For the text-containing cell, return its midpoint in (x, y) coordinate format. 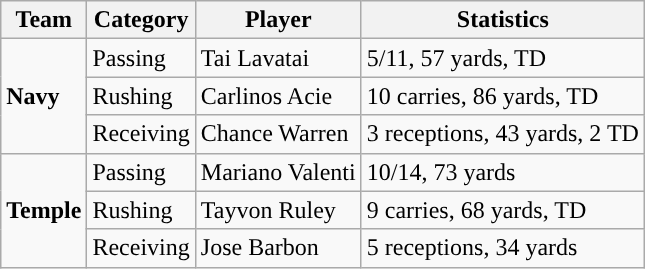
Carlinos Acie (278, 96)
Jose Barbon (278, 248)
Chance Warren (278, 134)
Tai Lavatai (278, 58)
Player (278, 20)
9 carries, 68 yards, TD (502, 210)
10/14, 73 yards (502, 172)
5 receptions, 34 yards (502, 248)
5/11, 57 yards, TD (502, 58)
Tayvon Ruley (278, 210)
Team (44, 20)
Statistics (502, 20)
10 carries, 86 yards, TD (502, 96)
3 receptions, 43 yards, 2 TD (502, 134)
Temple (44, 210)
Mariano Valenti (278, 172)
Navy (44, 96)
Category (141, 20)
